Detect which cell encompasses the target text, then output its [x, y] center coordinate. 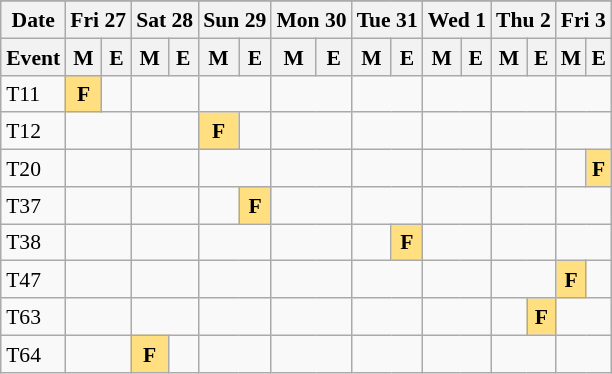
Fri 27 [98, 20]
Fri 3 [584, 20]
Thu 2 [524, 20]
T37 [33, 204]
T20 [33, 168]
T12 [33, 130]
T64 [33, 354]
Sun 29 [234, 20]
Wed 1 [457, 20]
T38 [33, 242]
Date [33, 20]
Sat 28 [164, 20]
T11 [33, 94]
Event [33, 56]
Tue 31 [388, 20]
T63 [33, 316]
T47 [33, 280]
Mon 30 [311, 20]
